Output the [x, y] coordinate of the center of the cell containing the given text.  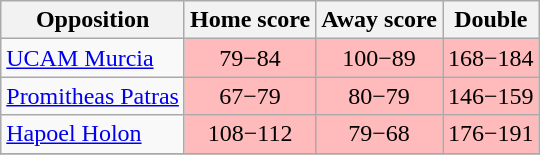
80−79 [380, 96]
108−112 [250, 134]
Home score [250, 20]
Double [492, 20]
79−84 [250, 58]
176−191 [492, 134]
UCAM Murcia [93, 58]
Away score [380, 20]
Promitheas Patras [93, 96]
79−68 [380, 134]
168−184 [492, 58]
100−89 [380, 58]
146−159 [492, 96]
Opposition [93, 20]
Hapoel Holon [93, 134]
67−79 [250, 96]
